Scan for the cell matching the given text and deliver its (x, y) coordinate at center. 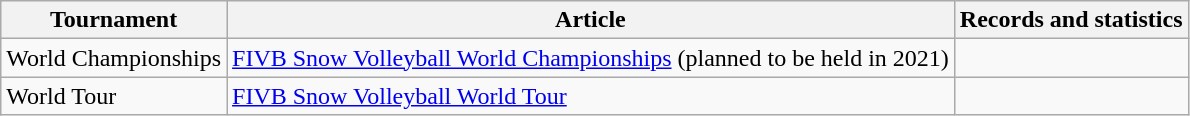
FIVB Snow Volleyball World Tour (591, 96)
Records and statistics (1071, 20)
FIVB Snow Volleyball World Championships (planned to be held in 2021) (591, 58)
World Tour (114, 96)
Tournament (114, 20)
Article (591, 20)
World Championships (114, 58)
